Extract the (X, Y) coordinate from the center of the cell holding the provided text.  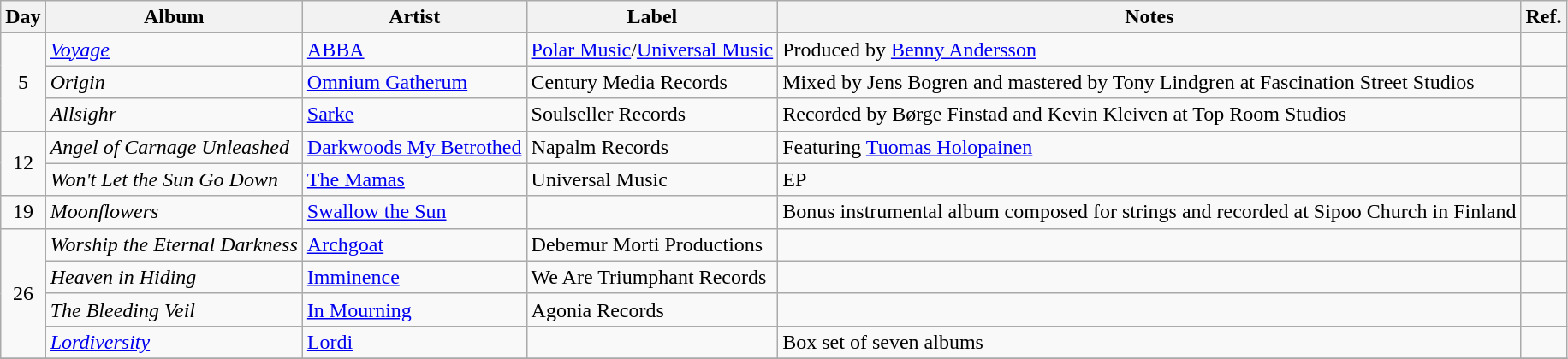
Produced by Benny Andersson (1149, 50)
Artist (414, 17)
26 (23, 293)
Soulseller Records (652, 115)
Swallow the Sun (414, 212)
Sarke (414, 115)
Featuring Tuomas Holopainen (1149, 147)
We Are Triumphant Records (652, 277)
EP (1149, 179)
Napalm Records (652, 147)
ABBA (414, 50)
Box set of seven albums (1149, 342)
Album (174, 17)
Debemur Morti Productions (652, 244)
Polar Music/Universal Music (652, 50)
Allsighr (174, 115)
Moonflowers (174, 212)
Darkwoods My Betrothed (414, 147)
Worship the Eternal Darkness (174, 244)
Recorded by Børge Finstad and Kevin Kleiven at Top Room Studios (1149, 115)
Voyage (174, 50)
5 (23, 82)
Omnium Gatherum (414, 82)
Century Media Records (652, 82)
The Mamas (414, 179)
Mixed by Jens Bogren and mastered by Tony Lindgren at Fascination Street Studios (1149, 82)
Lordi (414, 342)
The Bleeding Veil (174, 309)
Agonia Records (652, 309)
Day (23, 17)
19 (23, 212)
Won't Let the Sun Go Down (174, 179)
Imminence (414, 277)
Archgoat (414, 244)
Angel of Carnage Unleashed (174, 147)
Origin (174, 82)
Universal Music (652, 179)
Notes (1149, 17)
Label (652, 17)
Heaven in Hiding (174, 277)
12 (23, 163)
Lordiversity (174, 342)
Bonus instrumental album composed for strings and recorded at Sipoo Church in Finland (1149, 212)
In Mourning (414, 309)
Ref. (1544, 17)
